Capture the cell that displays the provided text and extract its (x, y) central coordinate. 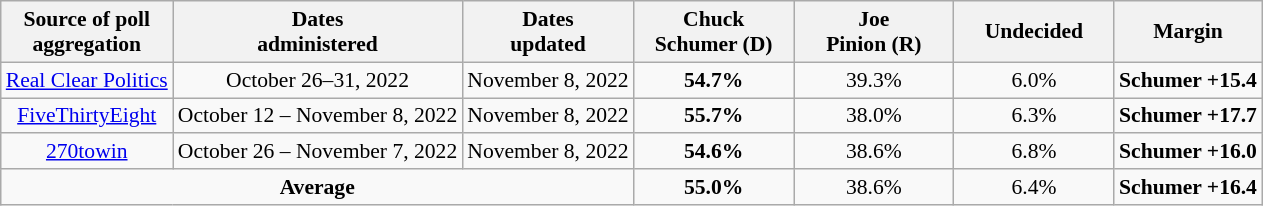
38.0% (874, 116)
Undecided (1034, 32)
October 26 – November 7, 2022 (318, 152)
Real Clear Politics (87, 80)
JoePinion (R) (874, 32)
54.6% (714, 152)
Source of pollaggregation (87, 32)
October 12 – November 8, 2022 (318, 116)
55.0% (714, 187)
6.0% (1034, 80)
ChuckSchumer (D) (714, 32)
Schumer +17.7 (1188, 116)
Schumer +15.4 (1188, 80)
270towin (87, 152)
6.3% (1034, 116)
39.3% (874, 80)
FiveThirtyEight (87, 116)
Schumer +16.0 (1188, 152)
Average (318, 187)
6.8% (1034, 152)
October 26–31, 2022 (318, 80)
Schumer +16.4 (1188, 187)
Datesadministered (318, 32)
55.7% (714, 116)
Margin (1188, 32)
54.7% (714, 80)
6.4% (1034, 187)
Datesupdated (548, 32)
